Identify which cell holds the provided text, then report its [x, y] central coordinate. 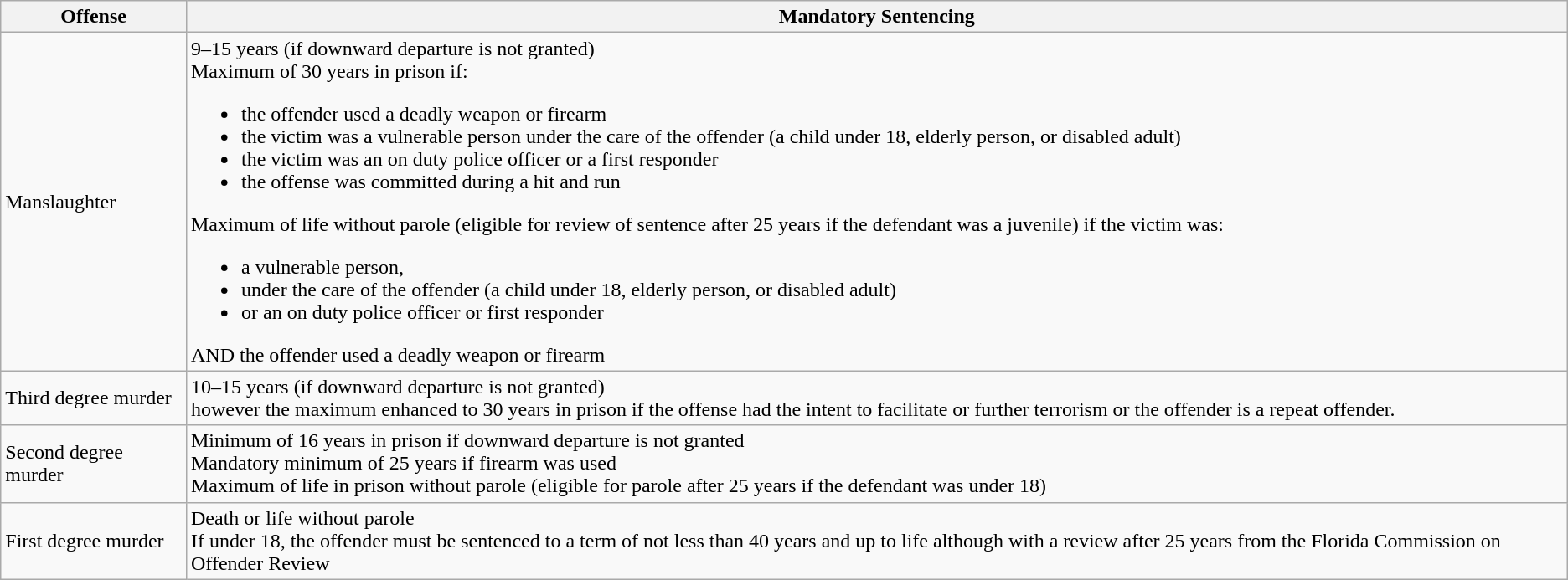
Second degree murder [94, 464]
Third degree murder [94, 398]
Mandatory Sentencing [876, 17]
First degree murder [94, 541]
Offense [94, 17]
Manslaughter [94, 202]
